Scan for the cell matching the given text and deliver its (x, y) coordinate at center. 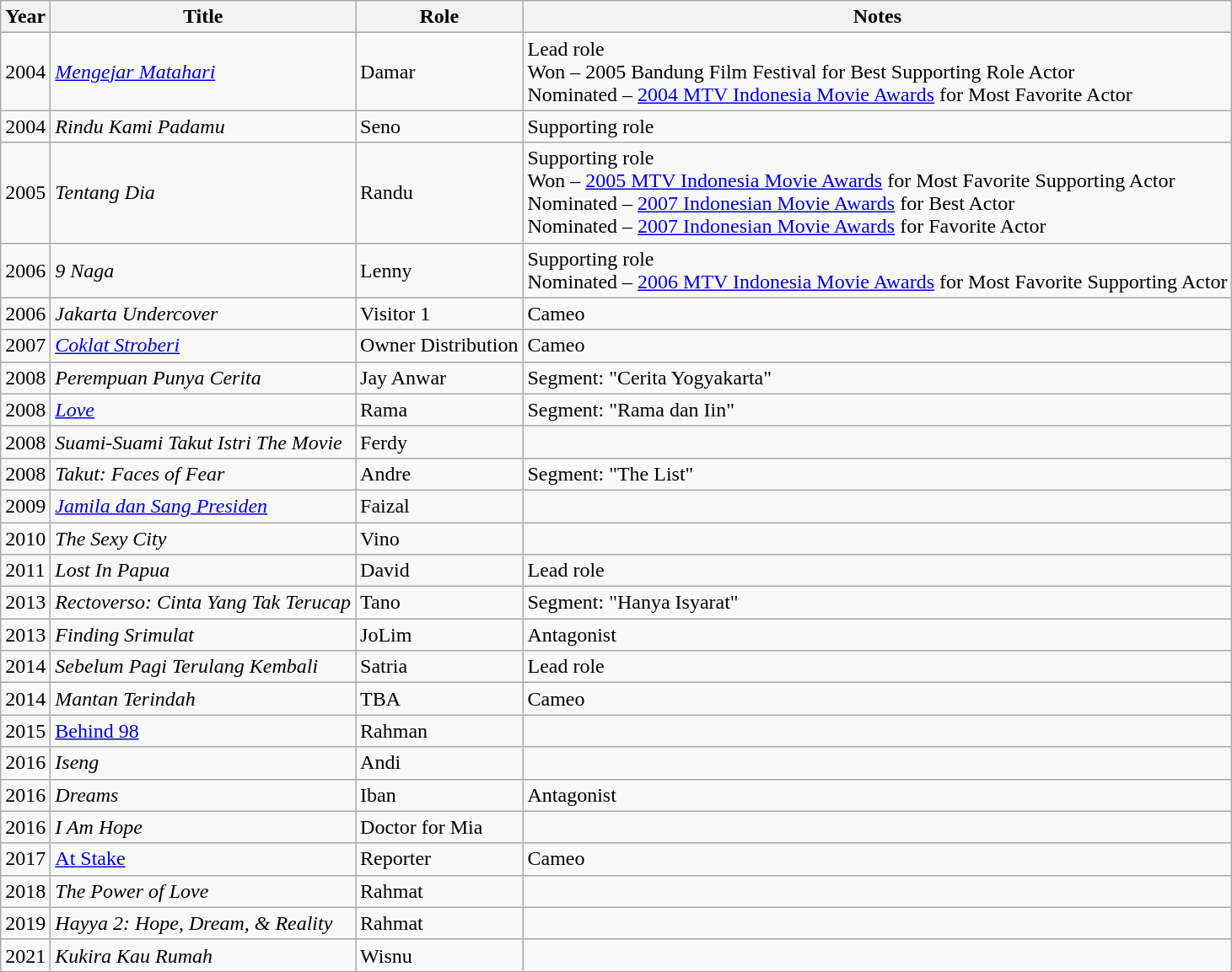
Lenny (439, 270)
Takut: Faces of Fear (203, 474)
2017 (25, 859)
TBA (439, 699)
Mantan Terindah (203, 699)
Coklat Stroberi (203, 346)
Lost In Papua (203, 571)
Jakarta Undercover (203, 314)
Finding Srimulat (203, 635)
2011 (25, 571)
2005 (25, 192)
Iban (439, 795)
2010 (25, 539)
2009 (25, 506)
At Stake (203, 859)
2015 (25, 731)
Owner Distribution (439, 346)
Damar (439, 72)
Love (203, 410)
Rectoverso: Cinta Yang Tak Terucap (203, 603)
Iseng (203, 763)
Supporting roleNominated – 2006 MTV Indonesia Movie Awards for Most Favorite Supporting Actor (877, 270)
David (439, 571)
Mengejar Matahari (203, 72)
Segment: "Hanya Isyarat" (877, 603)
Doctor for Mia (439, 827)
Visitor 1 (439, 314)
Satria (439, 667)
Reporter (439, 859)
Hayya 2: Hope, Dream, & Reality (203, 923)
Jamila dan Sang Presiden (203, 506)
Perempuan Punya Cerita (203, 378)
Behind 98 (203, 731)
Tano (439, 603)
2018 (25, 891)
Jay Anwar (439, 378)
Sebelum Pagi Terulang Kembali (203, 667)
Kukira Kau Rumah (203, 955)
I Am Hope (203, 827)
Suami-Suami Takut Istri The Movie (203, 442)
Andi (439, 763)
Segment: "Cerita Yogyakarta" (877, 378)
Supporting role (877, 126)
Rindu Kami Padamu (203, 126)
The Power of Love (203, 891)
2019 (25, 923)
Dreams (203, 795)
Lead roleWon – 2005 Bandung Film Festival for Best Supporting Role ActorNominated – 2004 MTV Indonesia Movie Awards for Most Favorite Actor (877, 72)
Seno (439, 126)
Faizal (439, 506)
Role (439, 17)
Year (25, 17)
Vino (439, 539)
2021 (25, 955)
Segment: "Rama dan Iin" (877, 410)
Wisnu (439, 955)
Ferdy (439, 442)
Rama (439, 410)
9 Naga (203, 270)
Segment: "The List" (877, 474)
JoLim (439, 635)
The Sexy City (203, 539)
2007 (25, 346)
Notes (877, 17)
Tentang Dia (203, 192)
Title (203, 17)
Andre (439, 474)
Rahman (439, 731)
Randu (439, 192)
